Determine the [X, Y] coordinate at the center of the cell enclosing the given text.  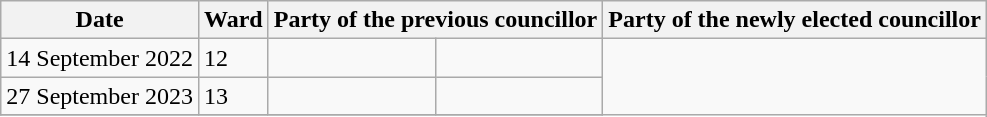
14 September 2022 [100, 58]
13 [233, 96]
Party of the newly elected councillor [795, 20]
Ward [233, 20]
Party of the previous councillor [436, 20]
27 September 2023 [100, 96]
Date [100, 20]
12 [233, 58]
